Search for the cell housing the specified text and yield its [X, Y] center coordinate. 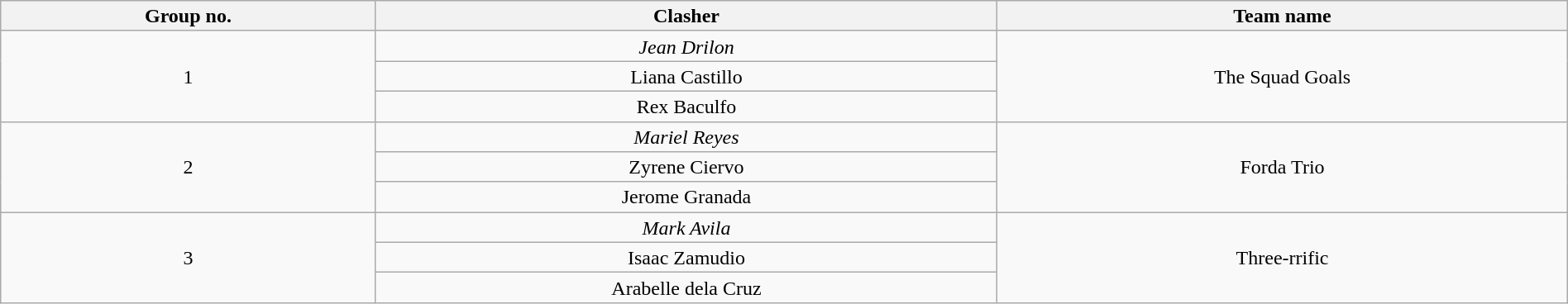
Group no. [189, 17]
2 [189, 167]
Arabelle dela Cruz [686, 287]
Three-rrific [1282, 258]
Jerome Granada [686, 197]
Mark Avila [686, 228]
Rex Baculfo [686, 106]
1 [189, 76]
Isaac Zamudio [686, 258]
3 [189, 258]
Forda Trio [1282, 167]
The Squad Goals [1282, 76]
Clasher [686, 17]
Jean Drilon [686, 46]
Zyrene Ciervo [686, 167]
Team name [1282, 17]
Liana Castillo [686, 76]
Mariel Reyes [686, 137]
